Capture the cell that displays the provided text and extract its [x, y] central coordinate. 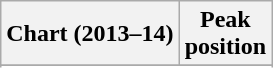
Chart (2013–14) [90, 34]
Peakposition [225, 34]
